Determine the (x, y) coordinate at the center of the cell enclosing the given text.  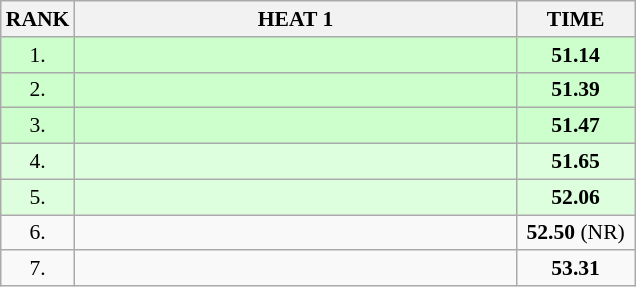
HEAT 1 (295, 19)
51.65 (576, 162)
1. (38, 55)
5. (38, 197)
RANK (38, 19)
7. (38, 269)
52.50 (NR) (576, 233)
3. (38, 126)
TIME (576, 19)
51.14 (576, 55)
6. (38, 233)
52.06 (576, 197)
51.47 (576, 126)
4. (38, 162)
53.31 (576, 269)
2. (38, 90)
51.39 (576, 90)
